Provide the [x, y] coordinate of the cell's center where the given text is located.  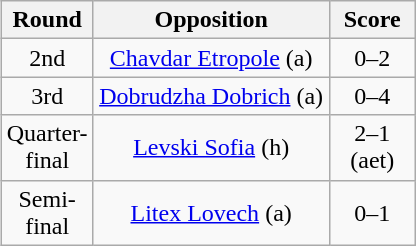
2–1 (aet) [372, 148]
2nd [47, 58]
0–4 [372, 96]
Round [47, 20]
0–2 [372, 58]
Opposition [211, 20]
Quarter-final [47, 148]
Score [372, 20]
0–1 [372, 212]
Levski Sofia (h) [211, 148]
3rd [47, 96]
Chavdar Etropole (a) [211, 58]
Dobrudzha Dobrich (a) [211, 96]
Litex Lovech (a) [211, 212]
Semi-final [47, 212]
